For the text-containing cell, return its midpoint in [x, y] coordinate format. 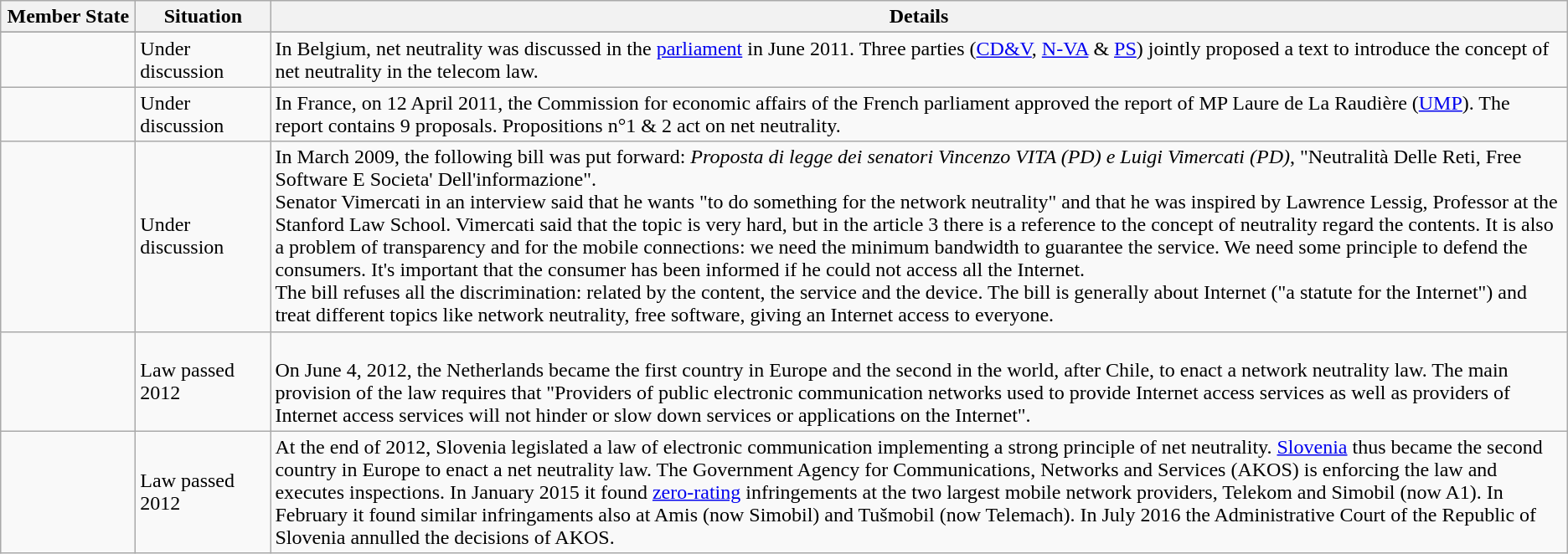
Situation [203, 17]
Details [919, 17]
Member State [69, 17]
